Pinpoint the cell where the given text exists, returning its (X, Y) midpoint coordinate. 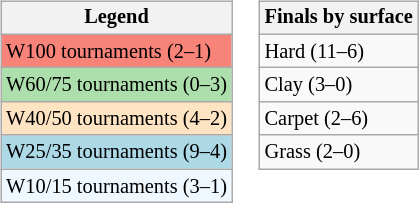
W10/15 tournaments (3–1) (116, 186)
Finals by surface (339, 18)
W40/50 tournaments (4–2) (116, 119)
Legend (116, 18)
W100 tournaments (2–1) (116, 51)
Hard (11–6) (339, 51)
Clay (3–0) (339, 85)
Grass (2–0) (339, 152)
W25/35 tournaments (9–4) (116, 152)
W60/75 tournaments (0–3) (116, 85)
Carpet (2–6) (339, 119)
